Pinpoint the cell where the given text exists, returning its [X, Y] midpoint coordinate. 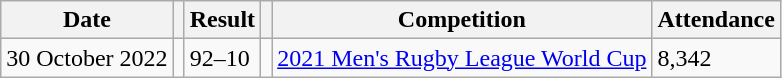
8,342 [716, 58]
92–10 [222, 58]
30 October 2022 [87, 58]
Date [87, 20]
2021 Men's Rugby League World Cup [462, 58]
Competition [462, 20]
Result [222, 20]
Attendance [716, 20]
